Detect which cell encompasses the target text, then output its [X, Y] center coordinate. 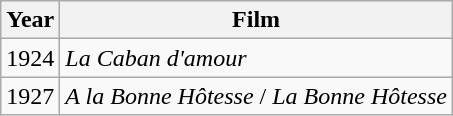
A la Bonne Hôtesse / La Bonne Hôtesse [256, 96]
1927 [30, 96]
Year [30, 20]
1924 [30, 58]
La Caban d'amour [256, 58]
Film [256, 20]
